Search for the cell housing the specified text and yield its [x, y] center coordinate. 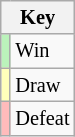
Key [38, 17]
Defeat [42, 118]
Draw [42, 85]
Win [42, 51]
